Detect which cell encompasses the target text, then output its (X, Y) center coordinate. 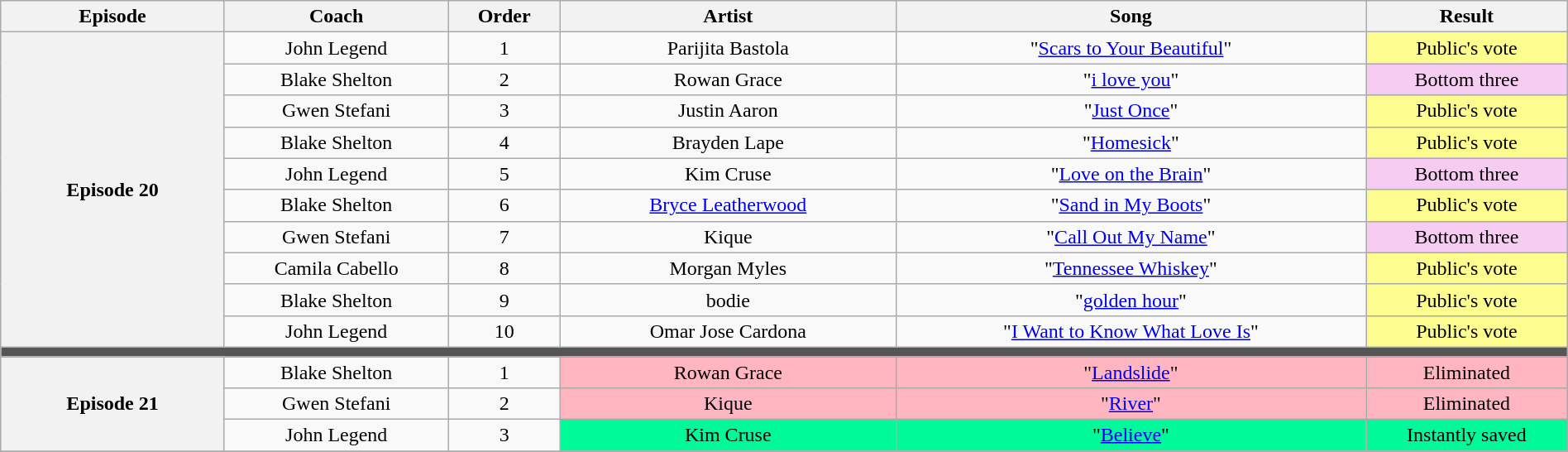
"Love on the Brain" (1131, 174)
7 (504, 237)
"Homesick" (1131, 142)
"golden hour" (1131, 300)
"Landslide" (1131, 372)
bodie (728, 300)
6 (504, 205)
9 (504, 300)
Camila Cabello (336, 268)
"Believe" (1131, 435)
"Just Once" (1131, 111)
Instantly saved (1467, 435)
Order (504, 17)
Bryce Leatherwood (728, 205)
"i love you" (1131, 79)
"Tennessee Whiskey" (1131, 268)
Episode (112, 17)
4 (504, 142)
Morgan Myles (728, 268)
Song (1131, 17)
"I Want to Know What Love Is" (1131, 331)
8 (504, 268)
Result (1467, 17)
Justin Aaron (728, 111)
"Scars to Your Beautiful" (1131, 48)
Episode 21 (112, 403)
5 (504, 174)
"Call Out My Name" (1131, 237)
Brayden Lape (728, 142)
Artist (728, 17)
"River" (1131, 404)
Omar Jose Cardona (728, 331)
Parijita Bastola (728, 48)
10 (504, 331)
Coach (336, 17)
"Sand in My Boots" (1131, 205)
Episode 20 (112, 190)
